Determine the [X, Y] coordinate at the center of the cell enclosing the given text.  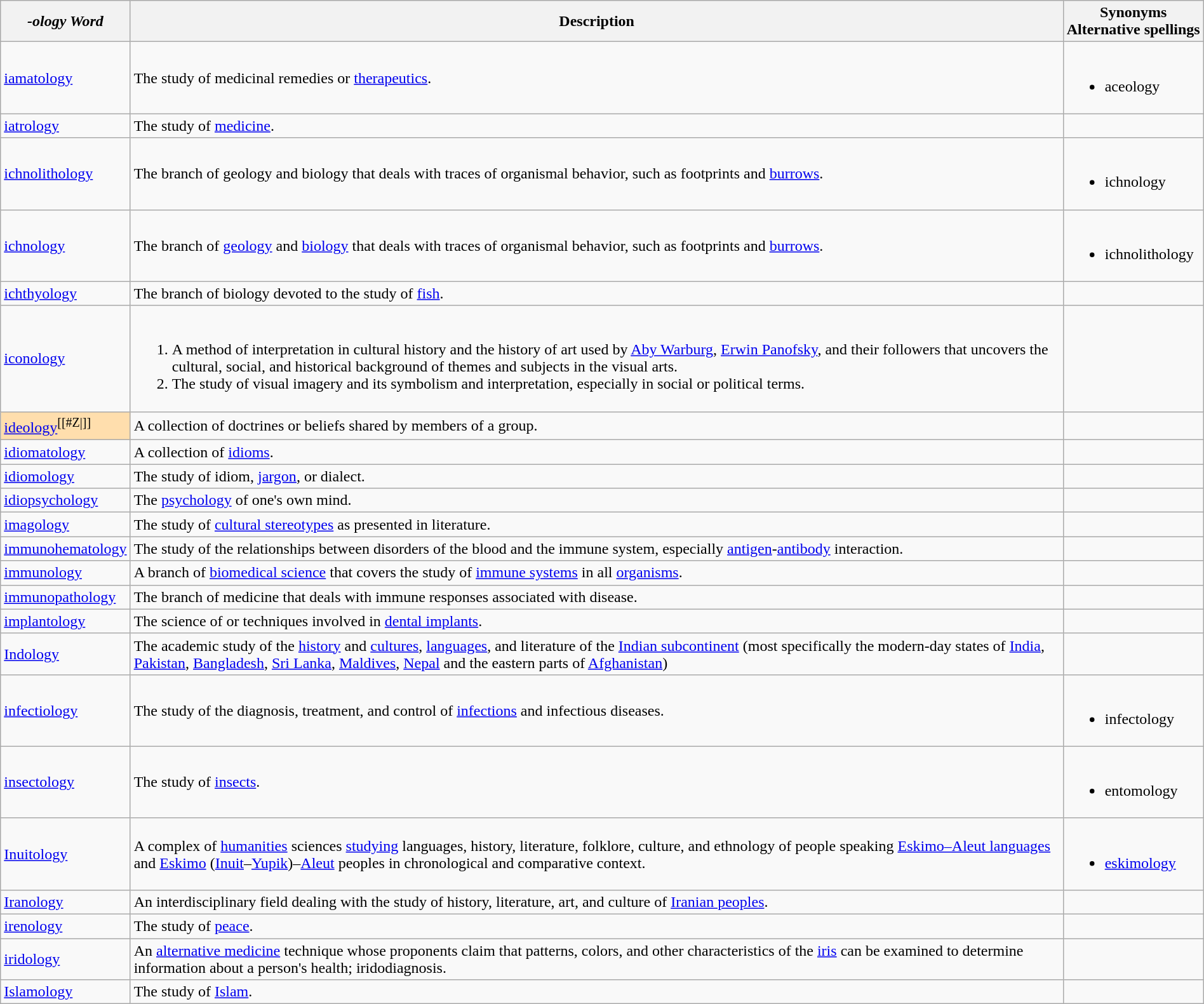
iconology [65, 358]
Indology [65, 654]
A collection of doctrines or beliefs shared by members of a group. [597, 425]
An interdisciplinary field dealing with the study of history, literature, art, and culture of Iranian peoples. [597, 902]
The study of medicinal remedies or therapeutics. [597, 77]
insectology [65, 782]
immunopathology [65, 597]
The study of insects. [597, 782]
The study of cultural stereotypes as presented in literature. [597, 525]
The branch of biology devoted to the study of fish. [597, 293]
idiomatology [65, 452]
Islamology [65, 992]
The study of the diagnosis, treatment, and control of infections and infectious diseases. [597, 710]
infectology [1133, 710]
A collection of idioms. [597, 452]
The branch of medicine that deals with immune responses associated with disease. [597, 597]
iamatology [65, 77]
idiopsychology [65, 500]
entomology [1133, 782]
imagology [65, 525]
The study of Islam. [597, 992]
Description [597, 22]
The study of peace. [597, 927]
aceology [1133, 77]
Inuitology [65, 853]
The study of idiom, jargon, or dialect. [597, 476]
ichthyology [65, 293]
The psychology of one's own mind. [597, 500]
implantology [65, 621]
iatrology [65, 126]
Iranology [65, 902]
immunology [65, 573]
idiomology [65, 476]
The study of medicine. [597, 126]
immunohematology [65, 549]
The study of the relationships between disorders of the blood and the immune system, especially antigen-antibody interaction. [597, 549]
eskimology [1133, 853]
SynonymsAlternative spellings [1133, 22]
ideology[[#Z|]] [65, 425]
infectiology [65, 710]
irenology [65, 927]
iridology [65, 959]
A branch of biomedical science that covers the study of immune systems in all organisms. [597, 573]
The science of or techniques involved in dental implants. [597, 621]
-ology Word [65, 22]
